Pinpoint the cell where the given text exists, returning its (x, y) midpoint coordinate. 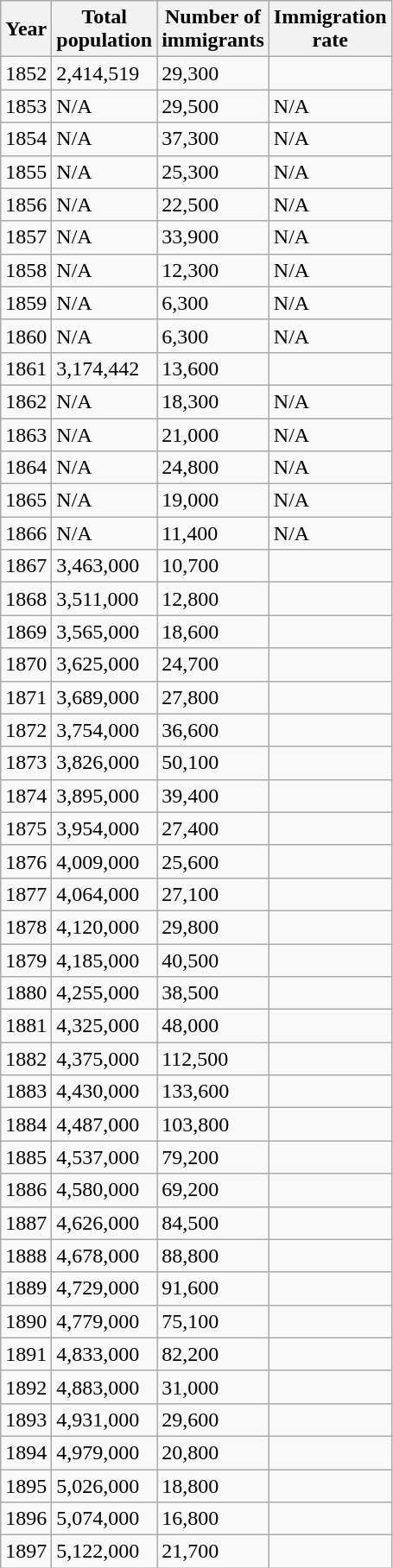
4,979,000 (105, 1452)
3,754,000 (105, 730)
88,800 (213, 1256)
4,487,000 (105, 1124)
1871 (26, 697)
4,537,000 (105, 1157)
Totalpopulation (105, 29)
1880 (26, 993)
3,565,000 (105, 632)
18,300 (213, 401)
36,600 (213, 730)
1888 (26, 1256)
1891 (26, 1354)
50,100 (213, 763)
1865 (26, 501)
1858 (26, 270)
5,074,000 (105, 1519)
1884 (26, 1124)
1893 (26, 1420)
3,174,442 (105, 368)
1886 (26, 1190)
27,800 (213, 697)
24,700 (213, 664)
29,800 (213, 927)
91,600 (213, 1288)
20,800 (213, 1452)
4,678,000 (105, 1256)
1873 (26, 763)
69,200 (213, 1190)
1861 (26, 368)
1853 (26, 106)
1881 (26, 1026)
21,700 (213, 1552)
1878 (26, 927)
18,600 (213, 632)
18,800 (213, 1485)
4,255,000 (105, 993)
1863 (26, 434)
1870 (26, 664)
4,430,000 (105, 1092)
12,800 (213, 599)
1855 (26, 172)
4,009,000 (105, 861)
Number ofimmigrants (213, 29)
3,511,000 (105, 599)
1856 (26, 205)
1857 (26, 237)
29,600 (213, 1420)
12,300 (213, 270)
75,100 (213, 1321)
48,000 (213, 1026)
5,122,000 (105, 1552)
79,200 (213, 1157)
1866 (26, 533)
37,300 (213, 139)
1867 (26, 566)
27,400 (213, 828)
103,800 (213, 1124)
31,000 (213, 1387)
1889 (26, 1288)
1879 (26, 960)
4,931,000 (105, 1420)
21,000 (213, 434)
13,600 (213, 368)
3,826,000 (105, 763)
1894 (26, 1452)
19,000 (213, 501)
1859 (26, 303)
1877 (26, 894)
2,414,519 (105, 73)
22,500 (213, 205)
4,120,000 (105, 927)
29,500 (213, 106)
82,200 (213, 1354)
3,463,000 (105, 566)
1896 (26, 1519)
11,400 (213, 533)
Year (26, 29)
27,100 (213, 894)
1854 (26, 139)
1890 (26, 1321)
1875 (26, 828)
Immigrationrate (330, 29)
25,600 (213, 861)
1864 (26, 468)
4,580,000 (105, 1190)
1885 (26, 1157)
1892 (26, 1387)
33,900 (213, 237)
39,400 (213, 796)
40,500 (213, 960)
4,779,000 (105, 1321)
29,300 (213, 73)
3,895,000 (105, 796)
112,500 (213, 1059)
16,800 (213, 1519)
133,600 (213, 1092)
1868 (26, 599)
1872 (26, 730)
1882 (26, 1059)
1895 (26, 1485)
1897 (26, 1552)
25,300 (213, 172)
3,954,000 (105, 828)
1876 (26, 861)
4,833,000 (105, 1354)
5,026,000 (105, 1485)
3,689,000 (105, 697)
1852 (26, 73)
1862 (26, 401)
3,625,000 (105, 664)
10,700 (213, 566)
4,626,000 (105, 1223)
4,185,000 (105, 960)
1887 (26, 1223)
4,325,000 (105, 1026)
1883 (26, 1092)
4,064,000 (105, 894)
24,800 (213, 468)
4,729,000 (105, 1288)
4,883,000 (105, 1387)
4,375,000 (105, 1059)
84,500 (213, 1223)
1869 (26, 632)
1860 (26, 336)
38,500 (213, 993)
1874 (26, 796)
